Output the [X, Y] coordinate of the center of the cell containing the given text.  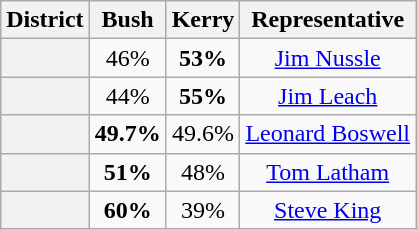
Representative [328, 20]
49.7% [128, 134]
Bush [128, 20]
49.6% [203, 134]
53% [203, 58]
Jim Leach [328, 96]
44% [128, 96]
46% [128, 58]
Tom Latham [328, 172]
55% [203, 96]
Leonard Boswell [328, 134]
48% [203, 172]
Jim Nussle [328, 58]
51% [128, 172]
Steve King [328, 210]
District [45, 20]
60% [128, 210]
Kerry [203, 20]
39% [203, 210]
